Pinpoint the cell where the given text exists, returning its [x, y] midpoint coordinate. 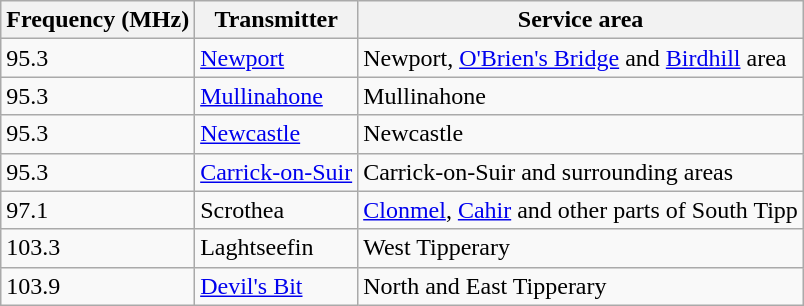
Scrothea [276, 210]
Clonmel, Cahir and other parts of South Tipp [581, 210]
Carrick-on-Suir and surrounding areas [581, 172]
Laghtseefin [276, 248]
Devil's Bit [276, 286]
103.3 [98, 248]
West Tipperary [581, 248]
Transmitter [276, 20]
Newport, O'Brien's Bridge and Birdhill area [581, 58]
North and East Tipperary [581, 286]
103.9 [98, 286]
Newport [276, 58]
Service area [581, 20]
Carrick-on-Suir [276, 172]
97.1 [98, 210]
Frequency (MHz) [98, 20]
